Identify which cell holds the provided text, then report its [x, y] central coordinate. 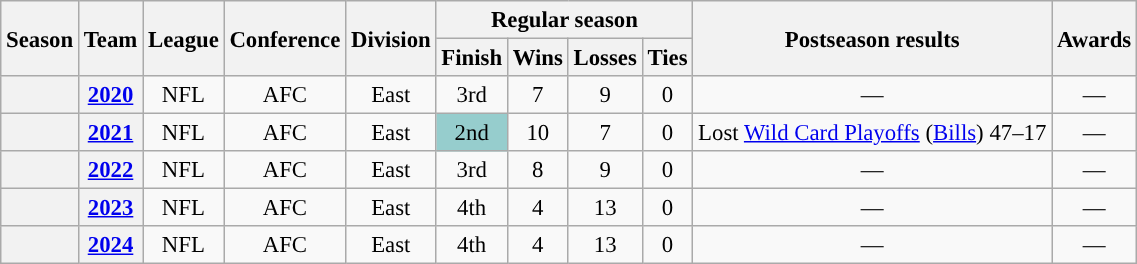
Team [110, 38]
League [184, 38]
2023 [110, 208]
Ties [668, 58]
2021 [110, 133]
2024 [110, 245]
Losses [605, 58]
Finish [472, 58]
2nd [472, 133]
Wins [538, 58]
Awards [1094, 38]
2020 [110, 95]
Lost Wild Card Playoffs (Bills) 47–17 [872, 133]
10 [538, 133]
Postseason results [872, 38]
2022 [110, 170]
Division [391, 38]
Season [40, 38]
Conference [285, 38]
8 [538, 170]
Regular season [564, 20]
